From the cell containing the given text, extract its center point as (x, y) coordinate. 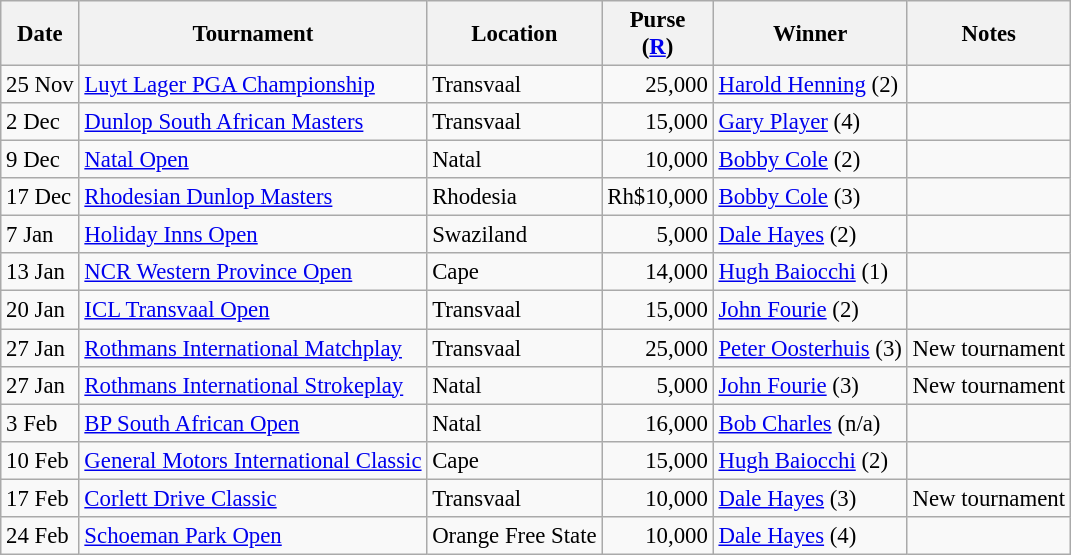
Purse(R) (658, 34)
Rothmans International Matchplay (253, 348)
Hugh Baiocchi (1) (810, 273)
Bob Charles (n/a) (810, 423)
17 Feb (40, 498)
Schoeman Park Open (253, 536)
2 Dec (40, 122)
Bobby Cole (2) (810, 160)
20 Jan (40, 310)
Luyt Lager PGA Championship (253, 85)
13 Jan (40, 273)
17 Dec (40, 197)
Date (40, 34)
24 Feb (40, 536)
John Fourie (2) (810, 310)
Dale Hayes (2) (810, 235)
25 Nov (40, 85)
9 Dec (40, 160)
ICL Transvaal Open (253, 310)
14,000 (658, 273)
7 Jan (40, 235)
Rhodesia (514, 197)
Dunlop South African Masters (253, 122)
General Motors International Classic (253, 460)
Rhodesian Dunlop Masters (253, 197)
Peter Oosterhuis (3) (810, 348)
Rh$10,000 (658, 197)
Notes (988, 34)
BP South African Open (253, 423)
Orange Free State (514, 536)
Corlett Drive Classic (253, 498)
John Fourie (3) (810, 385)
Gary Player (4) (810, 122)
Winner (810, 34)
Swaziland (514, 235)
Natal Open (253, 160)
Bobby Cole (3) (810, 197)
Dale Hayes (3) (810, 498)
Holiday Inns Open (253, 235)
3 Feb (40, 423)
Harold Henning (2) (810, 85)
NCR Western Province Open (253, 273)
Tournament (253, 34)
Rothmans International Strokeplay (253, 385)
Hugh Baiocchi (2) (810, 460)
Dale Hayes (4) (810, 536)
10 Feb (40, 460)
Location (514, 34)
16,000 (658, 423)
